Search for the cell housing the specified text and yield its (x, y) center coordinate. 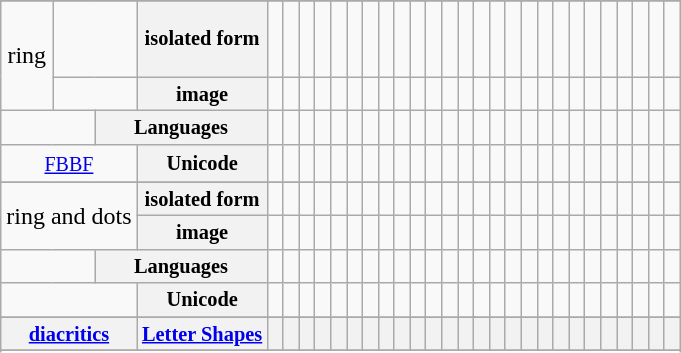
ring (27, 56)
Letter Shapes (202, 334)
FBBF (69, 163)
diacritics (69, 334)
ring and dots (69, 216)
